For the text-containing cell, return its midpoint in (x, y) coordinate format. 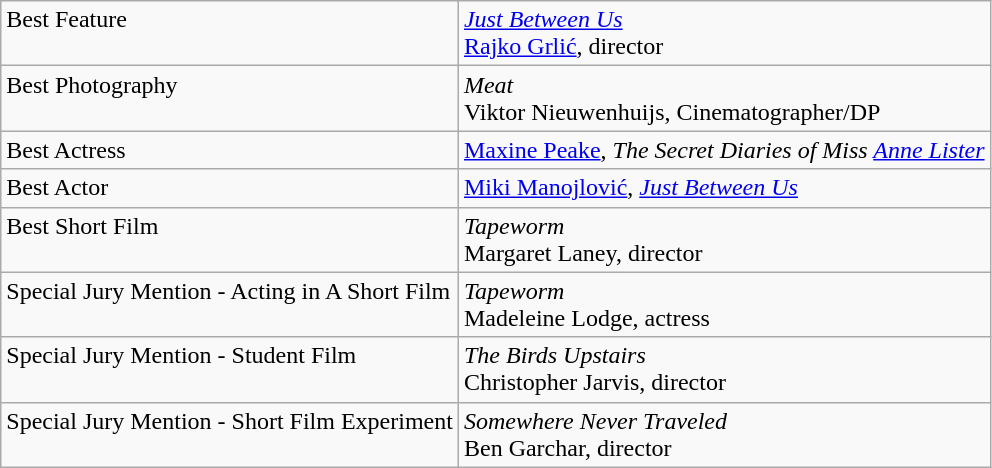
Miki Manojlović, Just Between Us (724, 188)
Somewhere Never TraveledBen Garchar, director (724, 434)
TapewormMadeleine Lodge, actress (724, 304)
Special Jury Mention - Student Film (230, 370)
Best Photography (230, 98)
Special Jury Mention - Short Film Experiment (230, 434)
Best Short Film (230, 240)
Maxine Peake, The Secret Diaries of Miss Anne Lister (724, 150)
Best Actress (230, 150)
The Birds UpstairsChristopher Jarvis, director (724, 370)
Best Actor (230, 188)
Special Jury Mention - Acting in A Short Film (230, 304)
MeatViktor Nieuwenhuijs, Cinematographer/DP (724, 98)
Just Between UsRajko Grlić, director (724, 34)
Best Feature (230, 34)
TapewormMargaret Laney, director (724, 240)
